Extract the [X, Y] coordinate from the center of the cell holding the provided text.  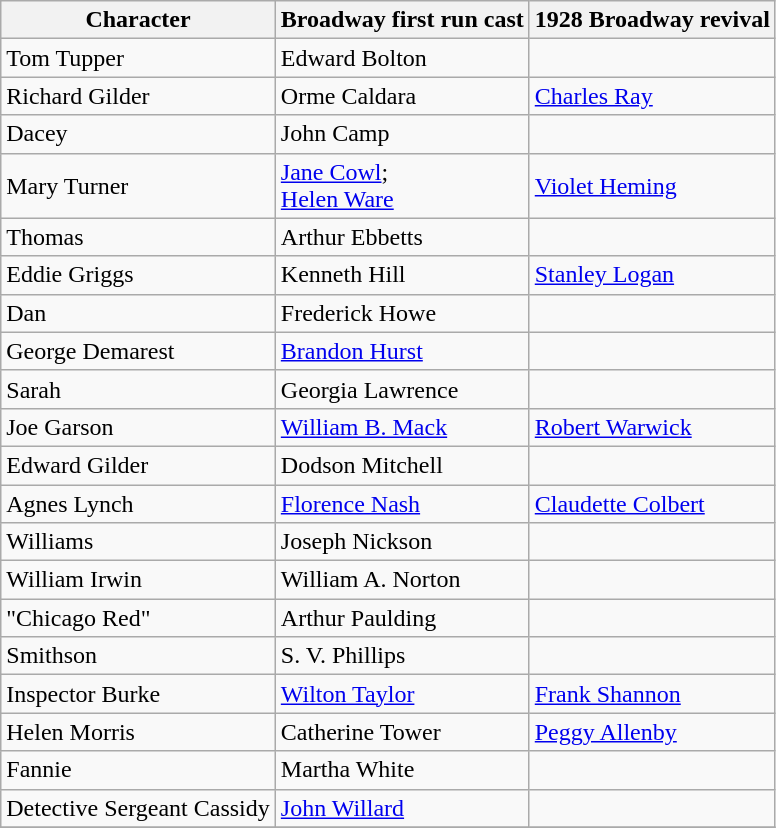
Tom Tupper [138, 58]
Florence Nash [402, 503]
Dodson Mitchell [402, 465]
Fannie [138, 770]
Arthur Ebbetts [402, 237]
Richard Gilder [138, 96]
Charles Ray [652, 96]
Kenneth Hill [402, 275]
Joseph Nickson [402, 542]
George Demarest [138, 351]
Stanley Logan [652, 275]
William Irwin [138, 580]
Joe Garson [138, 427]
Jane Cowl;Helen Ware [402, 186]
Edward Gilder [138, 465]
Eddie Griggs [138, 275]
Peggy Allenby [652, 732]
Catherine Tower [402, 732]
Sarah [138, 389]
Frank Shannon [652, 694]
Agnes Lynch [138, 503]
Edward Bolton [402, 58]
Georgia Lawrence [402, 389]
Arthur Paulding [402, 618]
Orme Caldara [402, 96]
Mary Turner [138, 186]
Smithson [138, 656]
Helen Morris [138, 732]
Detective Sergeant Cassidy [138, 808]
Frederick Howe [402, 313]
Brandon Hurst [402, 351]
Williams [138, 542]
Broadway first run cast [402, 20]
Wilton Taylor [402, 694]
Thomas [138, 237]
Dacey [138, 134]
1928 Broadway revival [652, 20]
Claudette Colbert [652, 503]
John Willard [402, 808]
William A. Norton [402, 580]
"Chicago Red" [138, 618]
John Camp [402, 134]
S. V. Phillips [402, 656]
William B. Mack [402, 427]
Martha White [402, 770]
Violet Heming [652, 186]
Inspector Burke [138, 694]
Dan [138, 313]
Character [138, 20]
Robert Warwick [652, 427]
